Return (X, Y) of the center of cell containing provided text 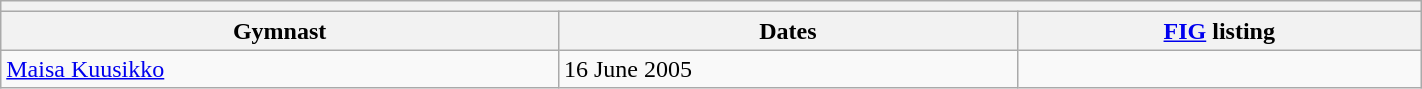
FIG listing (1219, 31)
16 June 2005 (788, 69)
Maisa Kuusikko (280, 69)
Dates (788, 31)
Gymnast (280, 31)
